Locate the cell with the specified text and output its (X, Y) center coordinate. 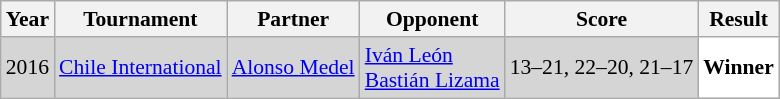
Alonso Medel (294, 68)
Chile International (140, 68)
Opponent (432, 19)
Partner (294, 19)
Iván León Bastián Lizama (432, 68)
2016 (28, 68)
Result (738, 19)
Winner (738, 68)
Tournament (140, 19)
13–21, 22–20, 21–17 (602, 68)
Score (602, 19)
Year (28, 19)
